Return (x, y) of the center of cell containing provided text 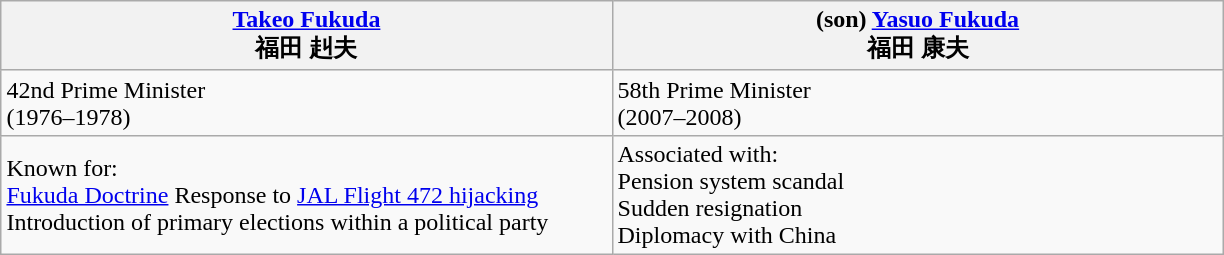
42nd Prime Minister(1976–1978) (306, 102)
58th Prime Minister(2007–2008) (918, 102)
Known for:Fukuda Doctrine Response to JAL Flight 472 hijackingIntroduction of primary elections within a political party (306, 194)
Associated with:Pension system scandalSudden resignationDiplomacy with China (918, 194)
(son) Yasuo Fukuda福田 康夫 (918, 36)
Takeo Fukuda福田 赳夫 (306, 36)
